Identify which cell holds the provided text, then report its (x, y) central coordinate. 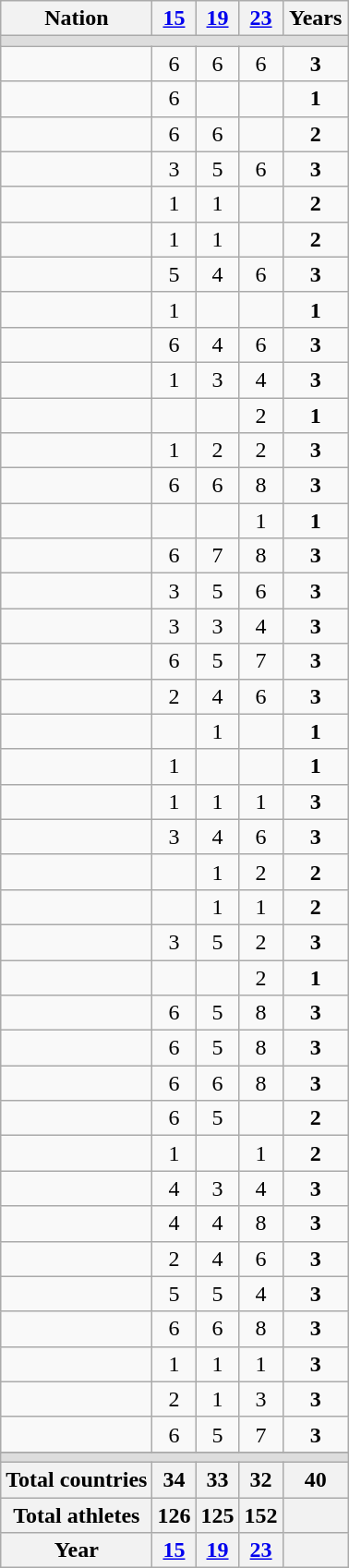
Total athletes (77, 1515)
152 (260, 1515)
Nation (77, 18)
126 (174, 1515)
40 (316, 1479)
33 (218, 1479)
Years (316, 18)
34 (174, 1479)
Year (77, 1550)
125 (218, 1515)
32 (260, 1479)
Total countries (77, 1479)
